Return the [x, y] coordinate for the center point of the cell that contains the specified text.  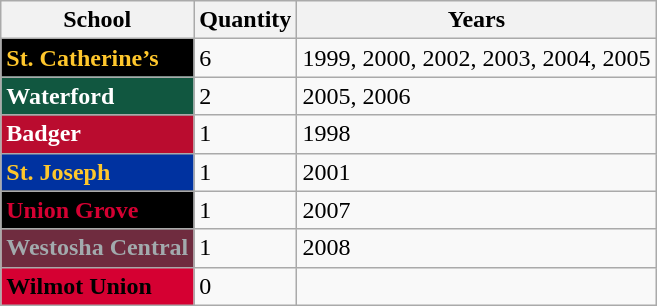
Waterford [98, 96]
2005, 2006 [476, 96]
2008 [476, 248]
Union Grove [98, 210]
Badger [98, 134]
1999, 2000, 2002, 2003, 2004, 2005 [476, 58]
1998 [476, 134]
School [98, 20]
Westosha Central [98, 248]
Quantity [246, 20]
Years [476, 20]
Wilmot Union [98, 286]
2007 [476, 210]
6 [246, 58]
St. Joseph [98, 172]
2 [246, 96]
2001 [476, 172]
0 [246, 286]
St. Catherine’s [98, 58]
